Search for the cell housing the specified text and yield its (x, y) center coordinate. 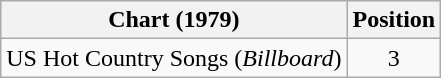
Chart (1979) (174, 20)
US Hot Country Songs (Billboard) (174, 58)
Position (394, 20)
3 (394, 58)
